Provide the (x, y) coordinate of the cell's center where the given text is located.  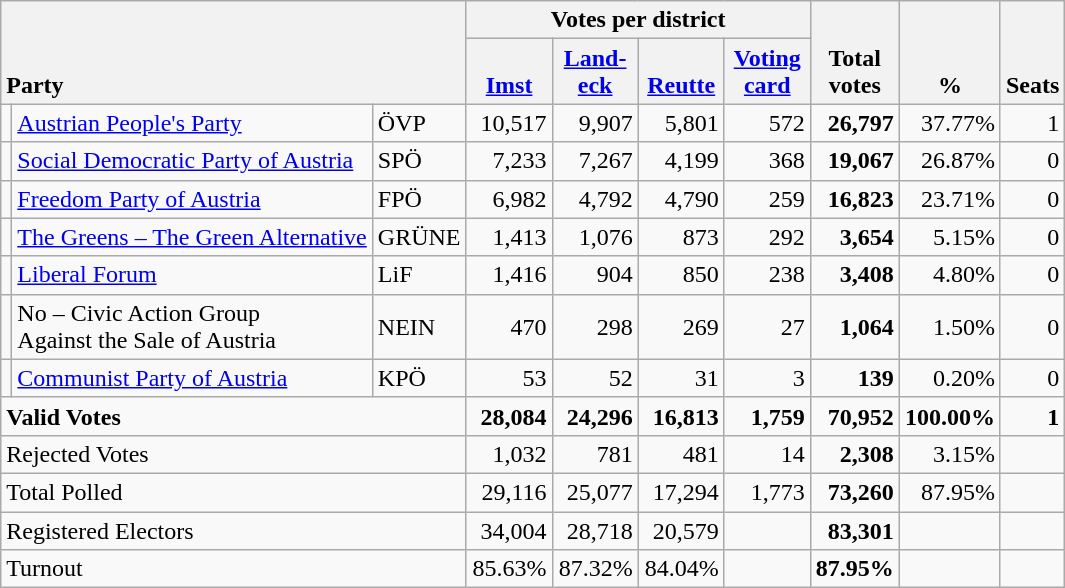
850 (681, 275)
4,790 (681, 199)
238 (767, 275)
5.15% (950, 237)
Registered Electors (234, 531)
73,260 (854, 492)
Votingcard (767, 72)
53 (509, 378)
GRÜNE (419, 237)
28,718 (595, 531)
24,296 (595, 416)
Reutte (681, 72)
1,773 (767, 492)
Social Democratic Party of Austria (192, 161)
3 (767, 378)
4.80% (950, 275)
LiF (419, 275)
29,116 (509, 492)
Communist Party of Austria (192, 378)
Total Polled (234, 492)
83,301 (854, 531)
ÖVP (419, 123)
84.04% (681, 569)
KPÖ (419, 378)
20,579 (681, 531)
SPÖ (419, 161)
269 (681, 326)
27 (767, 326)
16,823 (854, 199)
2,308 (854, 454)
16,813 (681, 416)
Liberal Forum (192, 275)
26.87% (950, 161)
3.15% (950, 454)
292 (767, 237)
Land-eck (595, 72)
1,032 (509, 454)
470 (509, 326)
1.50% (950, 326)
259 (767, 199)
19,067 (854, 161)
Seats (1032, 52)
Rejected Votes (234, 454)
FPÖ (419, 199)
25,077 (595, 492)
572 (767, 123)
NEIN (419, 326)
Totalvotes (854, 52)
Votes per district (638, 20)
3,654 (854, 237)
6,982 (509, 199)
4,199 (681, 161)
7,267 (595, 161)
23.71% (950, 199)
26,797 (854, 123)
17,294 (681, 492)
298 (595, 326)
31 (681, 378)
Austrian People's Party (192, 123)
873 (681, 237)
No – Civic Action GroupAgainst the Sale of Austria (192, 326)
28,084 (509, 416)
Imst (509, 72)
904 (595, 275)
70,952 (854, 416)
4,792 (595, 199)
52 (595, 378)
The Greens – The Green Alternative (192, 237)
1,416 (509, 275)
87.32% (595, 569)
% (950, 52)
1,413 (509, 237)
368 (767, 161)
10,517 (509, 123)
34,004 (509, 531)
14 (767, 454)
1,064 (854, 326)
100.00% (950, 416)
3,408 (854, 275)
1,759 (767, 416)
139 (854, 378)
7,233 (509, 161)
37.77% (950, 123)
481 (681, 454)
9,907 (595, 123)
0.20% (950, 378)
85.63% (509, 569)
1,076 (595, 237)
Freedom Party of Austria (192, 199)
Valid Votes (234, 416)
Party (234, 52)
Turnout (234, 569)
5,801 (681, 123)
781 (595, 454)
